Identify which cell holds the provided text, then report its [x, y] central coordinate. 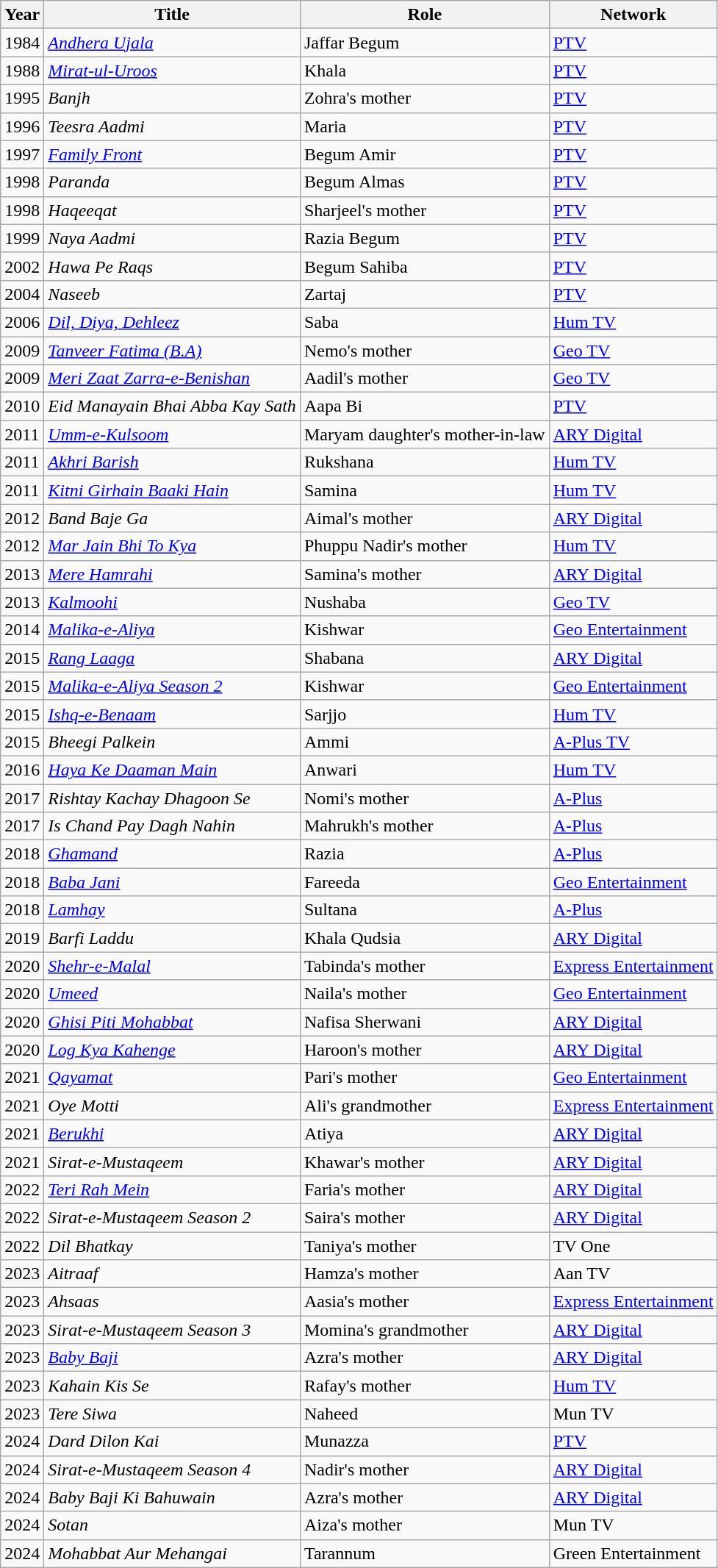
Barfi Laddu [172, 938]
1997 [22, 154]
Aan TV [633, 1274]
2010 [22, 407]
Banjh [172, 99]
Rang Laaga [172, 658]
Nafisa Sherwani [425, 1022]
Ahsaas [172, 1302]
Faria's mother [425, 1189]
Umeed [172, 994]
Samina [425, 490]
Ammi [425, 742]
Khawar's mother [425, 1161]
Umm-e-Kulsoom [172, 434]
Nemo's mother [425, 351]
Saira's mother [425, 1217]
Khala [425, 71]
2014 [22, 630]
Phuppu Nadir's mother [425, 546]
Naseeb [172, 294]
Ghisi Piti Mohabbat [172, 1022]
Mirat-ul-Uroos [172, 71]
Is Chand Pay Dagh Nahin [172, 826]
Oye Motti [172, 1106]
Khala Qudsia [425, 938]
Sarjjo [425, 714]
Baby Baji [172, 1358]
Aiza's mother [425, 1525]
Maria [425, 126]
Sirat-e-Mustaqeem Season 2 [172, 1217]
1996 [22, 126]
Haroon's mother [425, 1050]
Taniya's mother [425, 1246]
1995 [22, 99]
Hamza's mother [425, 1274]
Ghamand [172, 854]
A-Plus TV [633, 742]
Sultana [425, 910]
Teesra Aadmi [172, 126]
Munazza [425, 1442]
Akhri Barish [172, 462]
Naila's mother [425, 994]
Family Front [172, 154]
Dil, Diya, Dehleez [172, 322]
Andhera Ujala [172, 43]
Teri Rah Mein [172, 1189]
Sirat-e-Mustaqeem Season 3 [172, 1330]
Kahain Kis Se [172, 1386]
Baba Jani [172, 882]
Sirat-e-Mustaqeem Season 4 [172, 1469]
Begum Amir [425, 154]
Paranda [172, 182]
Mere Hamrahi [172, 574]
Nushaba [425, 602]
Zartaj [425, 294]
Anwari [425, 770]
TV One [633, 1246]
Saba [425, 322]
Mohabbat Aur Mehangai [172, 1553]
Jaffar Begum [425, 43]
Bheegi Palkein [172, 742]
Qayamat [172, 1078]
Dil Bhatkay [172, 1246]
Nadir's mother [425, 1469]
Haya Ke Daaman Main [172, 770]
Rishtay Kachay Dhagoon Se [172, 798]
Eid Manayain Bhai Abba Kay Sath [172, 407]
Sirat-e-Mustaqeem [172, 1161]
Shabana [425, 658]
1988 [22, 71]
Momina's grandmother [425, 1330]
Band Baje Ga [172, 518]
Zohra's mother [425, 99]
Shehr-e-Malal [172, 966]
Network [633, 15]
2004 [22, 294]
Aasia's mother [425, 1302]
Rafay's mother [425, 1386]
Ishq-e-Benaam [172, 714]
Atiya [425, 1134]
2019 [22, 938]
Baby Baji Ki Bahuwain [172, 1497]
Fareeda [425, 882]
Razia [425, 854]
1999 [22, 238]
Title [172, 15]
1984 [22, 43]
Begum Almas [425, 182]
Razia Begum [425, 238]
Malika-e-Aliya [172, 630]
Mar Jain Bhi To Kya [172, 546]
Aadil's mother [425, 379]
Haqeeqat [172, 210]
Sotan [172, 1525]
2006 [22, 322]
Lamhay [172, 910]
Malika-e-Aliya Season 2 [172, 686]
Year [22, 15]
2016 [22, 770]
Kitni Girhain Baaki Hain [172, 490]
Nomi's mother [425, 798]
Samina's mother [425, 574]
Naya Aadmi [172, 238]
Tere Siwa [172, 1414]
Kalmoohi [172, 602]
Naheed [425, 1414]
Hawa Pe Raqs [172, 266]
Ali's grandmother [425, 1106]
Tanveer Fatima (B.A) [172, 351]
Pari's mother [425, 1078]
Aimal's mother [425, 518]
Tabinda's mother [425, 966]
Dard Dilon Kai [172, 1442]
Rukshana [425, 462]
Meri Zaat Zarra-e-Benishan [172, 379]
Aitraaf [172, 1274]
Role [425, 15]
Berukhi [172, 1134]
Aapa Bi [425, 407]
2002 [22, 266]
Tarannum [425, 1553]
Maryam daughter's mother-in-law [425, 434]
Log Kya Kahenge [172, 1050]
Sharjeel's mother [425, 210]
Mahrukh's mother [425, 826]
Green Entertainment [633, 1553]
Begum Sahiba [425, 266]
